Scan for the cell matching the given text and deliver its [X, Y] coordinate at center. 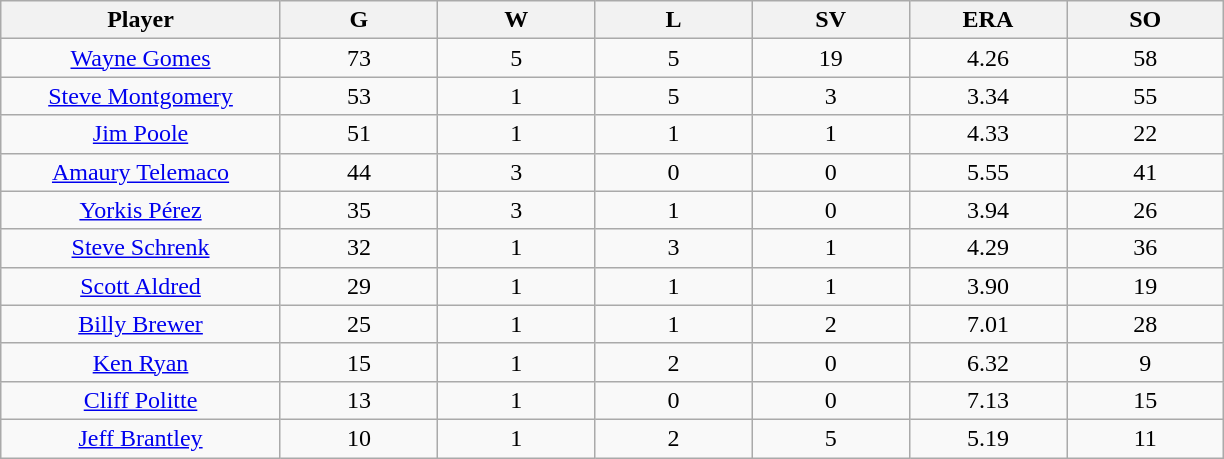
4.29 [988, 248]
Scott Aldred [141, 286]
3.94 [988, 210]
Yorkis Pérez [141, 210]
Jim Poole [141, 134]
Billy Brewer [141, 324]
L [674, 20]
Wayne Gomes [141, 58]
51 [358, 134]
6.32 [988, 362]
28 [1146, 324]
25 [358, 324]
Steve Montgomery [141, 96]
41 [1146, 172]
SO [1146, 20]
11 [1146, 438]
35 [358, 210]
5.55 [988, 172]
22 [1146, 134]
G [358, 20]
10 [358, 438]
5.19 [988, 438]
W [516, 20]
13 [358, 400]
44 [358, 172]
Amaury Telemaco [141, 172]
3.90 [988, 286]
Jeff Brantley [141, 438]
29 [358, 286]
ERA [988, 20]
7.13 [988, 400]
Player [141, 20]
26 [1146, 210]
53 [358, 96]
3.34 [988, 96]
4.33 [988, 134]
7.01 [988, 324]
58 [1146, 58]
55 [1146, 96]
4.26 [988, 58]
73 [358, 58]
Cliff Politte [141, 400]
9 [1146, 362]
36 [1146, 248]
Steve Schrenk [141, 248]
32 [358, 248]
Ken Ryan [141, 362]
SV [830, 20]
